Find where the given text appears and provide that cell's center as (X, Y) coordinate. 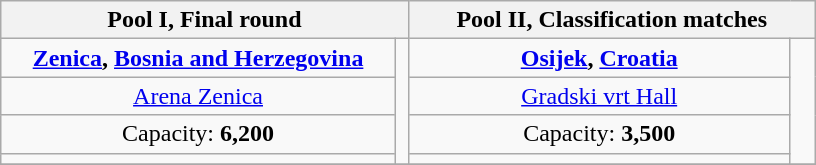
Capacity: 6,200 (198, 134)
Capacity: 3,500 (599, 134)
Pool I, Final round (204, 20)
Zenica, Bosnia and Herzegovina (198, 58)
Arena Zenica (198, 96)
Gradski vrt Hall (599, 96)
Osijek, Croatia (599, 58)
Pool II, Classification matches (612, 20)
